Determine the [x, y] coordinate at the center of the cell enclosing the given text.  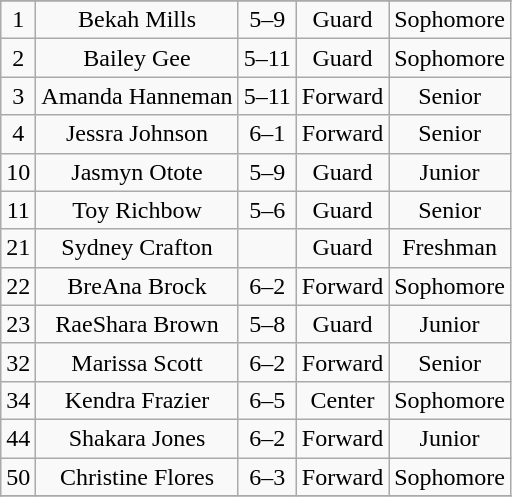
5–6 [267, 210]
Jasmyn Otote [137, 172]
6–3 [267, 477]
3 [18, 96]
50 [18, 477]
22 [18, 286]
Sydney Crafton [137, 248]
34 [18, 400]
Shakara Jones [137, 438]
4 [18, 134]
44 [18, 438]
Amanda Hanneman [137, 96]
BreAna Brock [137, 286]
Bekah Mills [137, 20]
Bailey Gee [137, 58]
6–5 [267, 400]
Kendra Frazier [137, 400]
Freshman [450, 248]
Center [342, 400]
32 [18, 362]
2 [18, 58]
5–8 [267, 324]
23 [18, 324]
10 [18, 172]
Christine Flores [137, 477]
1 [18, 20]
11 [18, 210]
21 [18, 248]
RaeShara Brown [137, 324]
6–1 [267, 134]
Jessra Johnson [137, 134]
Marissa Scott [137, 362]
Toy Richbow [137, 210]
